Identify which cell holds the provided text, then report its (x, y) central coordinate. 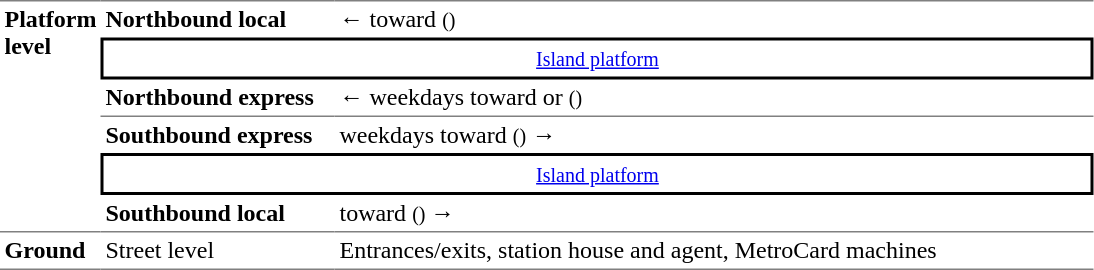
Northbound local (218, 19)
Entrances/exits, station house and agent, MetroCard machines (714, 251)
weekdays toward () → (714, 135)
Southbound local (218, 214)
toward () → (714, 214)
Street level (218, 251)
← weekdays toward or () (714, 99)
Ground (50, 251)
Platform level (50, 116)
Southbound express (218, 135)
Northbound express (218, 99)
← toward () (714, 19)
